Scan for the cell matching the given text and deliver its (x, y) coordinate at center. 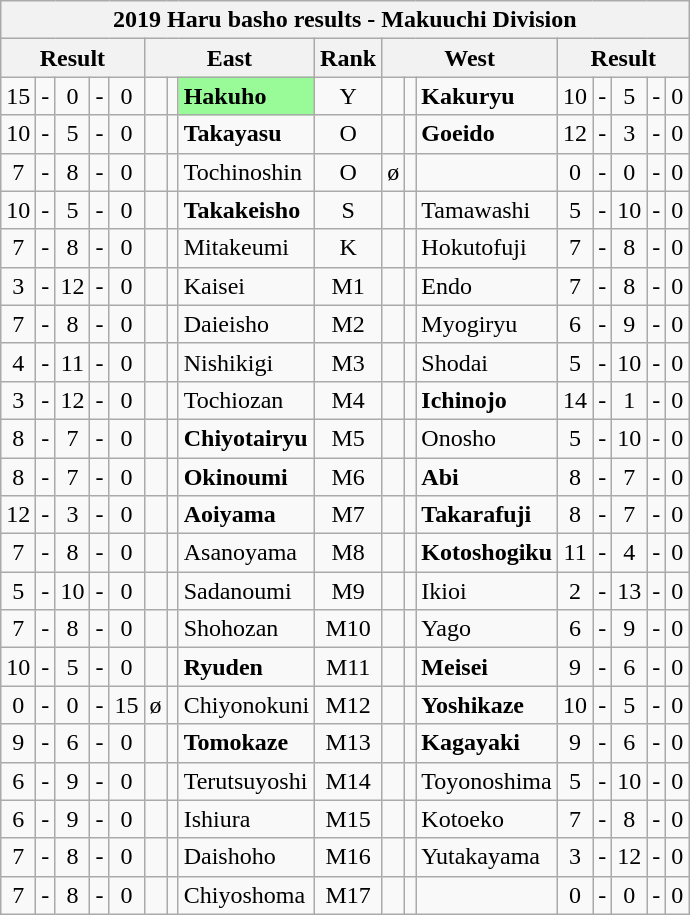
M16 (348, 857)
Sadanoumi (246, 591)
Hokutofuji (487, 248)
West (470, 58)
M3 (348, 362)
Onosho (487, 438)
Abi (487, 477)
East (230, 58)
Tochinoshin (246, 172)
Ryuden (246, 667)
M6 (348, 477)
Asanoyama (246, 553)
S (348, 210)
M2 (348, 324)
M1 (348, 286)
Toyonoshima (487, 781)
Nishikigi (246, 362)
Meisei (487, 667)
M8 (348, 553)
Yutakayama (487, 857)
K (348, 248)
Rank (348, 58)
2019 Haru basho results - Makuuchi Division (345, 20)
Chiyonokuni (246, 705)
Myogiryu (487, 324)
Y (348, 96)
Goeido (487, 134)
Takarafuji (487, 515)
Takakeisho (246, 210)
Ishiura (246, 819)
Daishoho (246, 857)
Kotoshogiku (487, 553)
Kagayaki (487, 743)
Shohozan (246, 629)
Terutsuyoshi (246, 781)
14 (576, 400)
Shodai (487, 362)
Kakuryu (487, 96)
1 (630, 400)
Yago (487, 629)
Okinoumi (246, 477)
Tochiozan (246, 400)
M12 (348, 705)
Ichinojo (487, 400)
Mitakeumi (246, 248)
Daieisho (246, 324)
M10 (348, 629)
Tamawashi (487, 210)
Takayasu (246, 134)
2 (576, 591)
Endo (487, 286)
Kaisei (246, 286)
Hakuho (246, 96)
Kotoeko (487, 819)
M14 (348, 781)
Aoiyama (246, 515)
Yoshikaze (487, 705)
Tomokaze (246, 743)
M15 (348, 819)
Chiyotairyu (246, 438)
M4 (348, 400)
Ikioi (487, 591)
M7 (348, 515)
M9 (348, 591)
M5 (348, 438)
M13 (348, 743)
M17 (348, 895)
M11 (348, 667)
13 (630, 591)
Chiyoshoma (246, 895)
